Identify which cell holds the provided text, then report its (x, y) central coordinate. 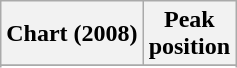
Peakposition (189, 34)
Chart (2008) (72, 34)
